Determine the [x, y] coordinate at the center of the cell enclosing the given text.  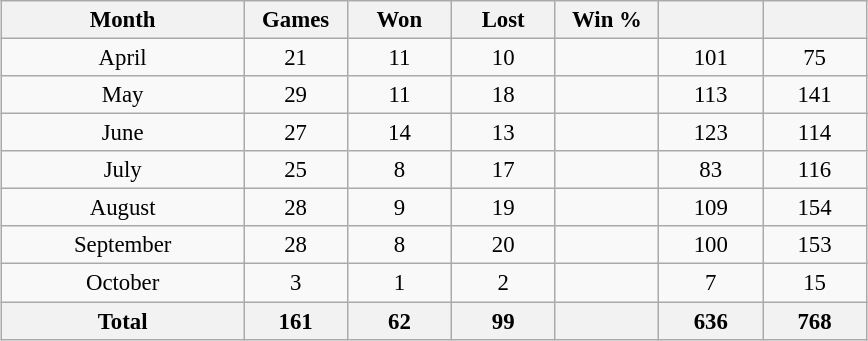
Won [399, 20]
123 [711, 133]
19 [503, 208]
153 [815, 245]
113 [711, 95]
99 [503, 321]
October [123, 283]
April [123, 57]
7 [711, 283]
9 [399, 208]
17 [503, 170]
Total [123, 321]
June [123, 133]
September [123, 245]
August [123, 208]
Games [296, 20]
13 [503, 133]
114 [815, 133]
62 [399, 321]
Win % [607, 20]
2 [503, 283]
3 [296, 283]
116 [815, 170]
154 [815, 208]
10 [503, 57]
21 [296, 57]
Month [123, 20]
161 [296, 321]
1 [399, 283]
75 [815, 57]
20 [503, 245]
83 [711, 170]
100 [711, 245]
27 [296, 133]
18 [503, 95]
14 [399, 133]
25 [296, 170]
Lost [503, 20]
101 [711, 57]
768 [815, 321]
109 [711, 208]
29 [296, 95]
636 [711, 321]
15 [815, 283]
July [123, 170]
141 [815, 95]
May [123, 95]
